Return (x, y) of the center of cell containing provided text 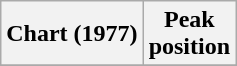
Chart (1977) (72, 34)
Peakposition (189, 34)
